Locate the cell with the specified text and output its [x, y] center coordinate. 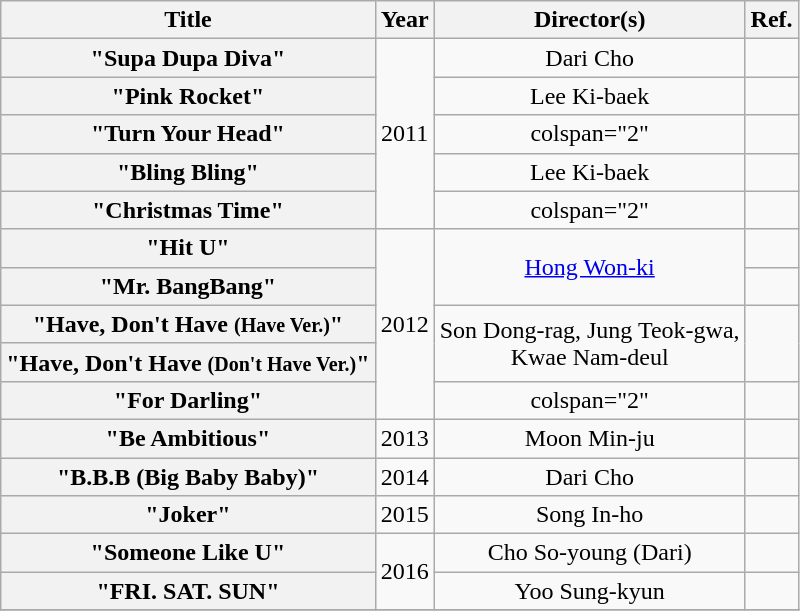
"Christmas Time" [188, 210]
Son Dong-rag, Jung Teok-gwa, Kwae Nam-deul [590, 343]
2015 [404, 515]
Director(s) [590, 20]
2013 [404, 438]
Year [404, 20]
"For Darling" [188, 400]
"Supa Dupa Diva" [188, 58]
Moon Min-ju [590, 438]
"Someone Like U" [188, 553]
Title [188, 20]
"Hit U" [188, 248]
Cho So-young (Dari) [590, 553]
"Have, Don't Have (Have Ver.)" [188, 324]
"Mr. BangBang" [188, 286]
"FRI. SAT. SUN" [188, 591]
"Bling Bling" [188, 172]
Yoo Sung-kyun [590, 591]
2011 [404, 134]
2012 [404, 324]
"Joker" [188, 515]
"B.B.B (Big Baby Baby)" [188, 477]
"Be Ambitious" [188, 438]
2016 [404, 572]
"Pink Rocket" [188, 96]
Song In-ho [590, 515]
"Turn Your Head" [188, 134]
"Have, Don't Have (Don't Have Ver.)" [188, 362]
Ref. [772, 20]
Hong Won-ki [590, 267]
2014 [404, 477]
